Scan for the cell matching the given text and deliver its (x, y) coordinate at center. 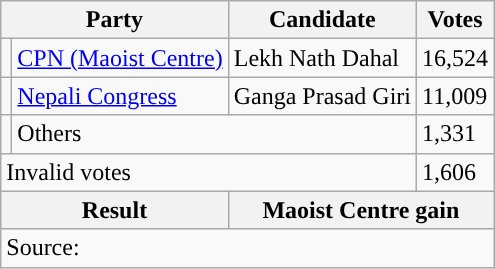
1,331 (456, 134)
Others (214, 134)
Candidate (322, 20)
1,606 (456, 172)
Lekh Nath Dahal (322, 58)
CPN (Maoist Centre) (120, 58)
Invalid votes (209, 172)
Nepali Congress (120, 96)
Source: (248, 248)
16,524 (456, 58)
Votes (456, 20)
Result (114, 210)
11,009 (456, 96)
Ganga Prasad Giri (322, 96)
Maoist Centre gain (360, 210)
Party (114, 20)
